Provide the [X, Y] coordinate of the cell's center where the given text is located.  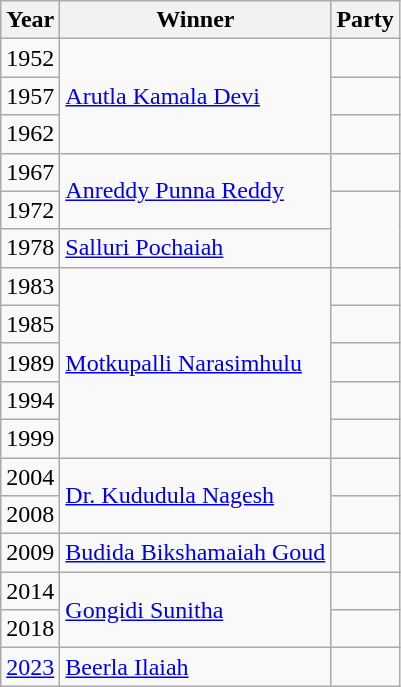
Salluri Pochaiah [196, 248]
1983 [30, 286]
1957 [30, 96]
1952 [30, 58]
1972 [30, 210]
1999 [30, 438]
1967 [30, 172]
1978 [30, 248]
1994 [30, 400]
Dr. Kududula Nagesh [196, 496]
2018 [30, 629]
1985 [30, 324]
Party [365, 20]
Anreddy Punna Reddy [196, 191]
2004 [30, 477]
1962 [30, 134]
2023 [30, 667]
2008 [30, 515]
Motkupalli Narasimhulu [196, 362]
Arutla Kamala Devi [196, 96]
Beerla Ilaiah [196, 667]
Budida Bikshamaiah Goud [196, 553]
2014 [30, 591]
Gongidi Sunitha [196, 610]
2009 [30, 553]
Winner [196, 20]
1989 [30, 362]
Year [30, 20]
